Identify which cell holds the provided text, then report its (X, Y) central coordinate. 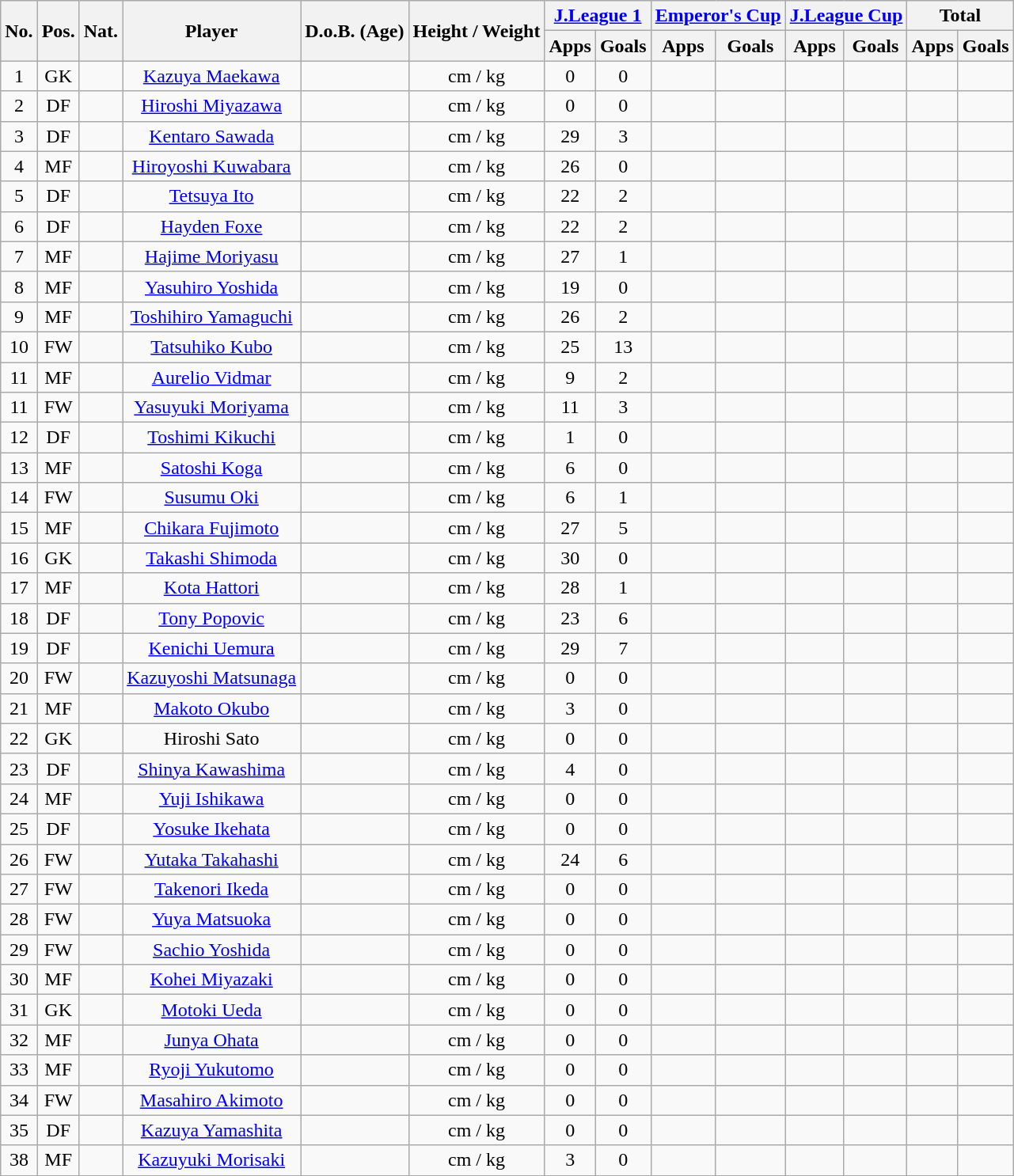
Chikara Fujimoto (212, 528)
Satoshi Koga (212, 468)
32 (19, 1040)
J.League Cup (846, 16)
18 (19, 618)
Aurelio Vidmar (212, 377)
Height / Weight (477, 31)
Tatsuhiko Kubo (212, 347)
Takenori Ikeda (212, 890)
Kazuya Yamashita (212, 1130)
Tony Popovic (212, 618)
16 (19, 558)
Junya Ohata (212, 1040)
20 (19, 678)
Motoki Ueda (212, 1010)
Kazuyuki Morisaki (212, 1160)
Sachio Yoshida (212, 950)
Hiroyoshi Kuwabara (212, 166)
Makoto Okubo (212, 708)
Total (960, 16)
Yasuhiro Yoshida (212, 286)
No. (19, 31)
Emperor's Cup (718, 16)
34 (19, 1100)
Hiroshi Miyazawa (212, 106)
35 (19, 1130)
Tetsuya Ito (212, 196)
Yasuyuki Moriyama (212, 408)
Shinya Kawashima (212, 768)
Yuya Matsuoka (212, 920)
Nat. (101, 31)
33 (19, 1070)
8 (19, 286)
38 (19, 1160)
Kota Hattori (212, 588)
15 (19, 528)
12 (19, 438)
Takashi Shimoda (212, 558)
Yuji Ishikawa (212, 799)
J.League 1 (598, 16)
Pos. (59, 31)
Kenichi Uemura (212, 648)
Masahiro Akimoto (212, 1100)
21 (19, 708)
Yosuke Ikehata (212, 829)
Hiroshi Sato (212, 738)
Hayden Foxe (212, 226)
Player (212, 31)
Toshimi Kikuchi (212, 438)
17 (19, 588)
Ryoji Yukutomo (212, 1070)
Toshihiro Yamaguchi (212, 317)
Susumu Oki (212, 498)
Kazuya Maekawa (212, 76)
Kohei Miyazaki (212, 980)
D.o.B. (Age) (355, 31)
14 (19, 498)
Kazuyoshi Matsunaga (212, 678)
31 (19, 1010)
Kentaro Sawada (212, 136)
Yutaka Takahashi (212, 859)
Hajime Moriyasu (212, 256)
10 (19, 347)
